Determine the (x, y) coordinate at the center of the cell enclosing the given text.  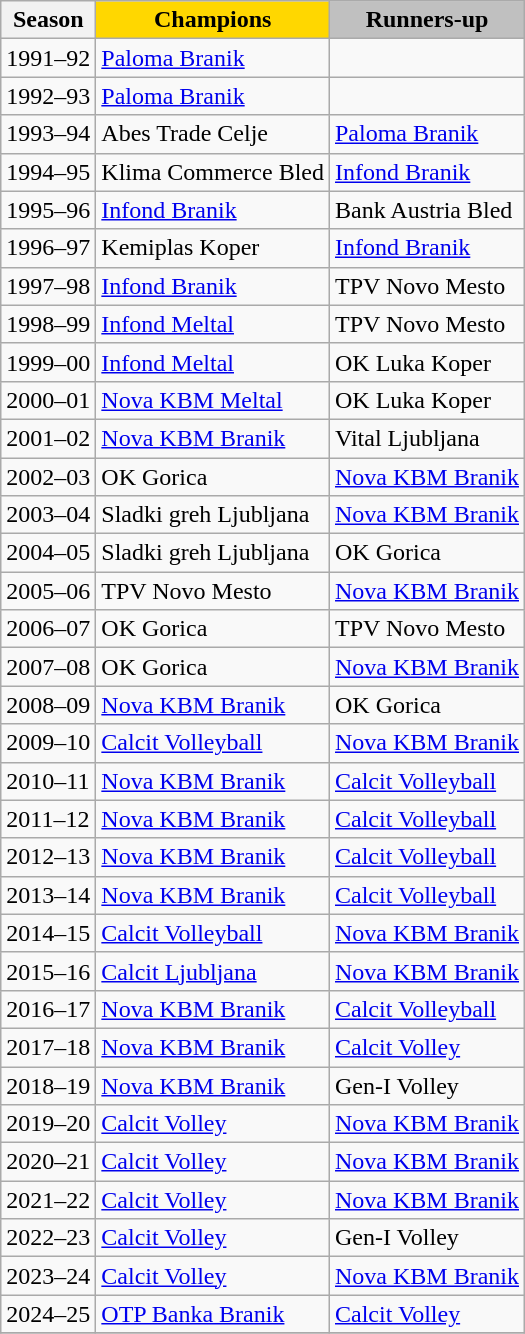
2015–16 (48, 971)
2011–12 (48, 819)
2000–01 (48, 400)
2016–17 (48, 1009)
2020–21 (48, 1162)
2007–08 (48, 667)
Kemiplas Koper (213, 248)
1994–95 (48, 172)
2014–15 (48, 933)
2005–06 (48, 591)
Nova KBM Meltal (213, 400)
OTP Banka Branik (213, 1314)
2019–20 (48, 1124)
2008–09 (48, 705)
2022–23 (48, 1238)
Season (48, 20)
2013–14 (48, 895)
2003–04 (48, 515)
Calcit Ljubljana (213, 971)
2004–05 (48, 553)
2024–25 (48, 1314)
2021–22 (48, 1200)
Abes Trade Celje (213, 134)
Bank Austria Bled (426, 210)
1991–92 (48, 58)
1995–96 (48, 210)
1992–93 (48, 96)
2017–18 (48, 1047)
1998–99 (48, 324)
Vital Ljubljana (426, 438)
2023–24 (48, 1276)
2018–19 (48, 1085)
1996–97 (48, 248)
2012–13 (48, 857)
2002–03 (48, 477)
1997–98 (48, 286)
1993–94 (48, 134)
Klima Commerce Bled (213, 172)
2001–02 (48, 438)
Champions (213, 20)
Runners-up (426, 20)
2006–07 (48, 629)
1999–00 (48, 362)
2010–11 (48, 781)
2009–10 (48, 743)
